Search for the cell housing the specified text and yield its (x, y) center coordinate. 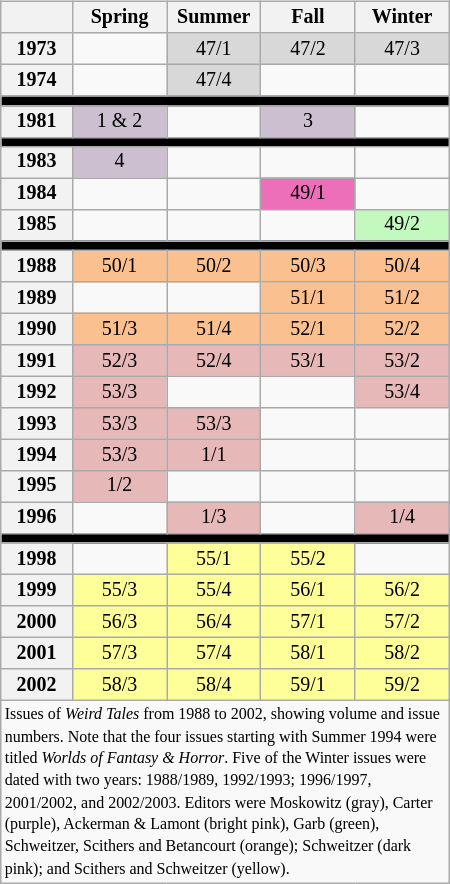
1989 (37, 298)
1/1 (214, 454)
1 & 2 (119, 122)
1/2 (119, 486)
57/3 (119, 652)
55/3 (119, 590)
52/1 (308, 328)
59/2 (402, 684)
1995 (37, 486)
49/2 (402, 224)
1973 (37, 48)
50/4 (402, 266)
Summer (214, 18)
59/1 (308, 684)
53/4 (402, 392)
1981 (37, 122)
58/2 (402, 652)
51/2 (402, 298)
57/2 (402, 622)
1999 (37, 590)
1991 (37, 360)
1990 (37, 328)
51/3 (119, 328)
1985 (37, 224)
1993 (37, 424)
47/3 (402, 48)
1974 (37, 80)
55/1 (214, 558)
55/4 (214, 590)
51/4 (214, 328)
56/4 (214, 622)
Winter (402, 18)
57/4 (214, 652)
57/1 (308, 622)
50/2 (214, 266)
1984 (37, 194)
58/1 (308, 652)
53/2 (402, 360)
58/3 (119, 684)
55/2 (308, 558)
1992 (37, 392)
56/3 (119, 622)
3 (308, 122)
56/2 (402, 590)
Fall (308, 18)
56/1 (308, 590)
53/1 (308, 360)
4 (119, 162)
1998 (37, 558)
2000 (37, 622)
47/2 (308, 48)
1996 (37, 518)
1/3 (214, 518)
58/4 (214, 684)
1994 (37, 454)
49/1 (308, 194)
52/2 (402, 328)
1/4 (402, 518)
50/1 (119, 266)
2002 (37, 684)
47/4 (214, 80)
2001 (37, 652)
52/3 (119, 360)
Spring (119, 18)
51/1 (308, 298)
47/1 (214, 48)
50/3 (308, 266)
1988 (37, 266)
1983 (37, 162)
52/4 (214, 360)
